Pinpoint the cell where the given text exists, returning its (x, y) midpoint coordinate. 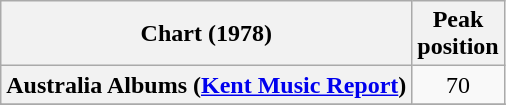
Chart (1978) (206, 34)
Australia Albums (Kent Music Report) (206, 85)
70 (458, 85)
Peakposition (458, 34)
